Provide the [X, Y] coordinate of the cell's center where the given text is located.  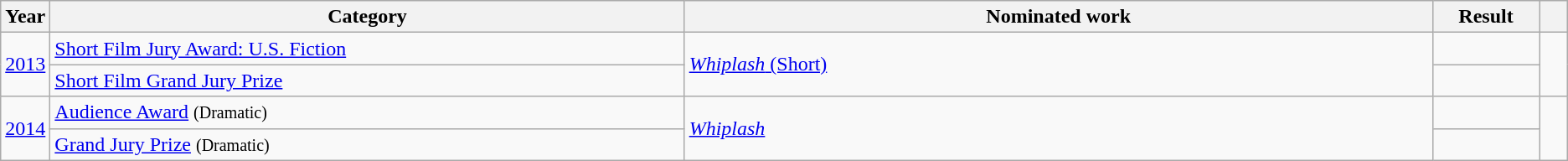
Category [367, 17]
Short Film Grand Jury Prize [367, 80]
Year [25, 17]
Whiplash (Short) [1059, 65]
Short Film Jury Award: U.S. Fiction [367, 49]
Grand Jury Prize (Dramatic) [367, 144]
2014 [25, 128]
Audience Award (Dramatic) [367, 112]
Result [1486, 17]
Nominated work [1059, 17]
2013 [25, 65]
Whiplash [1059, 128]
